Extract the (X, Y) coordinate from the center of the cell holding the provided text.  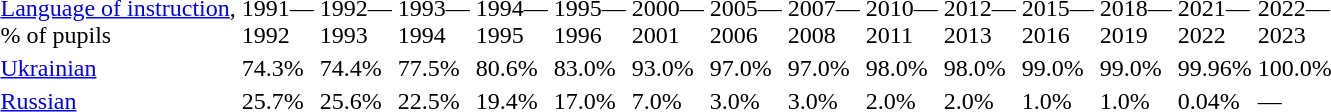
77.5% (434, 68)
99.96% (1214, 68)
74.4% (356, 68)
74.3% (278, 68)
93.0% (668, 68)
80.6% (512, 68)
83.0% (590, 68)
